Determine the [x, y] coordinate at the center of the cell enclosing the given text.  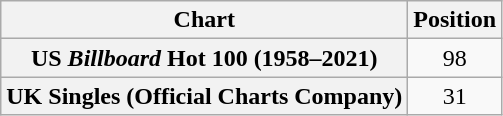
US Billboard Hot 100 (1958–2021) [204, 58]
31 [455, 96]
Position [455, 20]
Chart [204, 20]
98 [455, 58]
UK Singles (Official Charts Company) [204, 96]
